Pinpoint the cell where the given text exists, returning its [X, Y] midpoint coordinate. 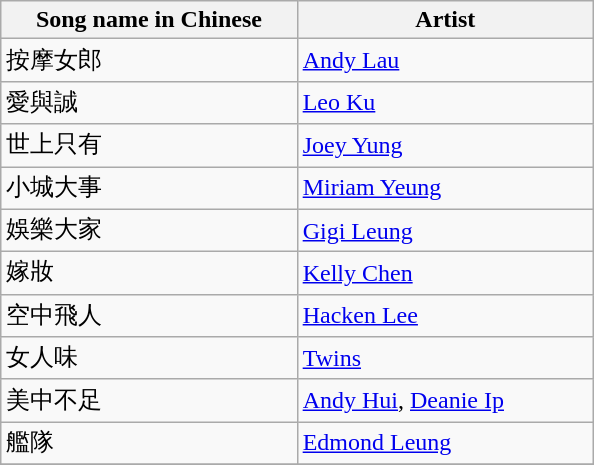
美中不足 [149, 400]
Andy Lau [445, 60]
Joey Yung [445, 146]
Edmond Leung [445, 444]
按摩女郎 [149, 60]
Leo Ku [445, 102]
嫁妝 [149, 274]
Twins [445, 358]
小城大事 [149, 188]
Miriam Yeung [445, 188]
世上只有 [149, 146]
愛與誠 [149, 102]
Andy Hui, Deanie Ip [445, 400]
女人味 [149, 358]
娛樂大家 [149, 230]
Hacken Lee [445, 316]
Gigi Leung [445, 230]
空中飛人 [149, 316]
艦隊 [149, 444]
Song name in Chinese [149, 20]
Artist [445, 20]
Kelly Chen [445, 274]
